Search for the cell housing the specified text and yield its (X, Y) center coordinate. 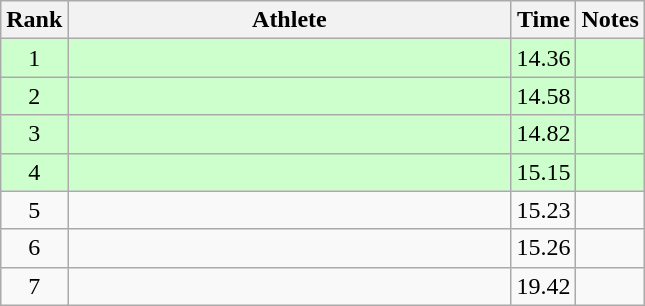
7 (34, 286)
2 (34, 96)
15.23 (544, 210)
5 (34, 210)
14.36 (544, 58)
3 (34, 134)
14.58 (544, 96)
Notes (610, 20)
15.26 (544, 248)
Athlete (290, 20)
Time (544, 20)
14.82 (544, 134)
19.42 (544, 286)
6 (34, 248)
Rank (34, 20)
4 (34, 172)
1 (34, 58)
15.15 (544, 172)
